Return [X, Y] of the center of cell containing provided text 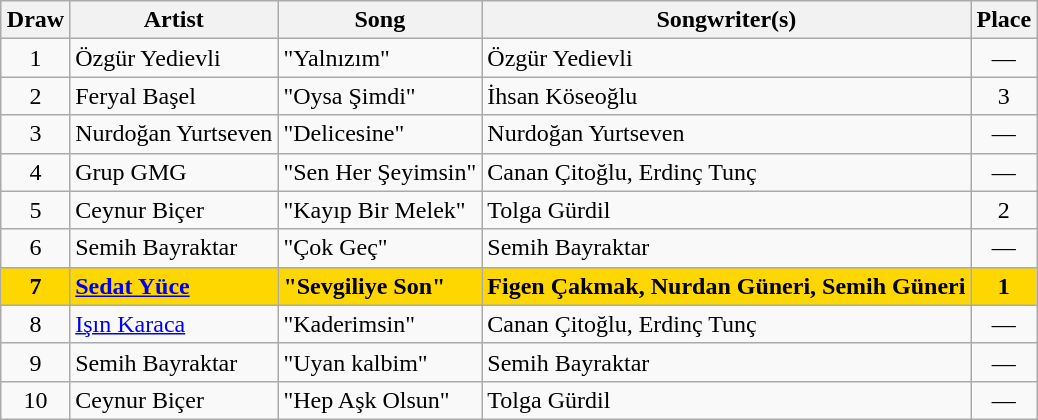
Feryal Başel [174, 96]
Grup GMG [174, 172]
Draw [35, 20]
7 [35, 286]
Sedat Yüce [174, 286]
"Yalnızım" [380, 58]
Place [1004, 20]
"Sen Her Şeyimsin" [380, 172]
"Delicesine" [380, 134]
"Uyan kalbim" [380, 362]
"Kayıp Bir Melek" [380, 210]
Song [380, 20]
"Oysa Şimdi" [380, 96]
"Sevgiliye Son" [380, 286]
4 [35, 172]
Artist [174, 20]
10 [35, 400]
"Hep Aşk Olsun" [380, 400]
8 [35, 324]
Songwriter(s) [726, 20]
9 [35, 362]
Figen Çakmak, Nurdan Güneri, Semih Güneri [726, 286]
6 [35, 248]
"Çok Geç" [380, 248]
5 [35, 210]
Işın Karaca [174, 324]
"Kaderimsin" [380, 324]
İhsan Köseoğlu [726, 96]
